Determine the (X, Y) coordinate at the center of the cell enclosing the given text.  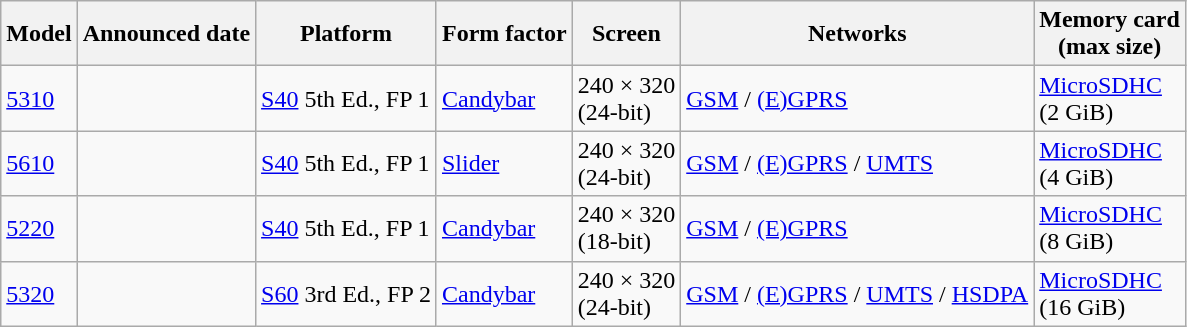
MicroSDHC(8 GiB) (1110, 228)
Memory card(max size) (1110, 34)
Screen (626, 34)
Form factor (504, 34)
GSM / (E)GPRS / UMTS / HSDPA (858, 294)
Model (39, 34)
Slider (504, 164)
240 × 320(18-bit) (626, 228)
Networks (858, 34)
MicroSDHC(2 GiB) (1110, 98)
GSM / (E)GPRS / UMTS (858, 164)
MicroSDHC(16 GiB) (1110, 294)
5320 (39, 294)
MicroSDHC(4 GiB) (1110, 164)
5220 (39, 228)
Announced date (166, 34)
5610 (39, 164)
5310 (39, 98)
Platform (346, 34)
S60 3rd Ed., FP 2 (346, 294)
